Search for the cell housing the specified text and yield its [X, Y] center coordinate. 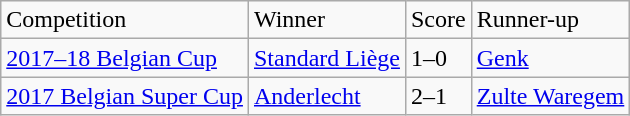
Competition [125, 20]
1–0 [438, 58]
2017 Belgian Super Cup [125, 96]
2–1 [438, 96]
Score [438, 20]
Standard Liège [326, 58]
Runner-up [550, 20]
Winner [326, 20]
Genk [550, 58]
2017–18 Belgian Cup [125, 58]
Zulte Waregem [550, 96]
Anderlecht [326, 96]
